Scan for the cell matching the given text and deliver its (x, y) coordinate at center. 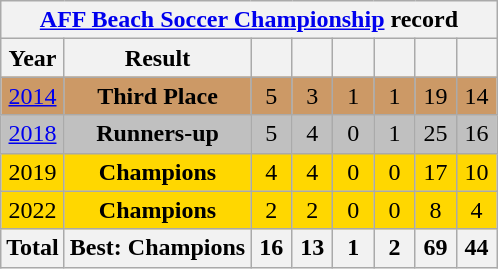
2022 (33, 210)
2014 (33, 96)
25 (436, 134)
Best: Champions (157, 248)
14 (476, 96)
Total (33, 248)
Runners-up (157, 134)
3 (312, 96)
17 (436, 172)
19 (436, 96)
13 (312, 248)
AFF Beach Soccer Championship record (249, 20)
44 (476, 248)
2018 (33, 134)
69 (436, 248)
10 (476, 172)
Third Place (157, 96)
Result (157, 58)
Year (33, 58)
2019 (33, 172)
8 (436, 210)
